From the cell containing the given text, extract its center point as [X, Y] coordinate. 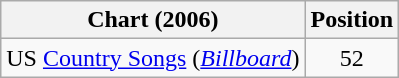
52 [352, 58]
Position [352, 20]
US Country Songs (Billboard) [153, 58]
Chart (2006) [153, 20]
